Capture the cell that displays the provided text and extract its [x, y] central coordinate. 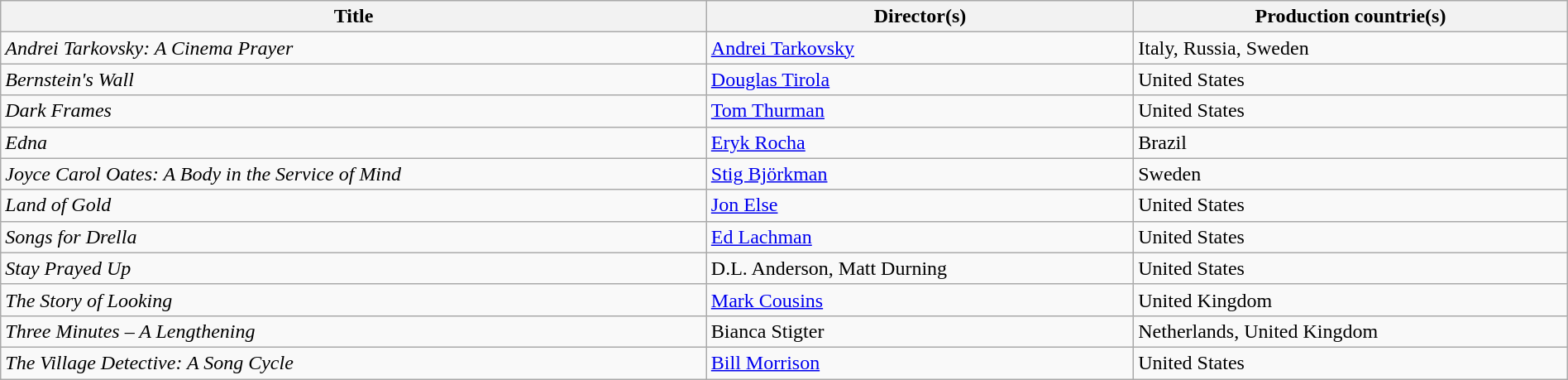
Songs for Drella [354, 237]
United Kingdom [1351, 300]
Andrei Tarkovsky [920, 48]
Bill Morrison [920, 363]
Mark Cousins [920, 300]
Land of Gold [354, 205]
Andrei Tarkovsky: A Cinema Prayer [354, 48]
Bernstein's Wall [354, 79]
Edna [354, 142]
Stig Björkman [920, 174]
Sweden [1351, 174]
Stay Prayed Up [354, 268]
Production countrie(s) [1351, 17]
D.L. Anderson, Matt Durning [920, 268]
Bianca Stigter [920, 331]
Title [354, 17]
The Village Detective: A Song Cycle [354, 363]
Three Minutes – A Lengthening [354, 331]
Dark Frames [354, 111]
Eryk Rocha [920, 142]
Netherlands, United Kingdom [1351, 331]
Italy, Russia, Sweden [1351, 48]
Jon Else [920, 205]
Ed Lachman [920, 237]
The Story of Looking [354, 300]
Director(s) [920, 17]
Brazil [1351, 142]
Tom Thurman [920, 111]
Douglas Tirola [920, 79]
Joyce Carol Oates: A Body in the Service of Mind [354, 174]
